Determine the [X, Y] coordinate at the center of the cell enclosing the given text.  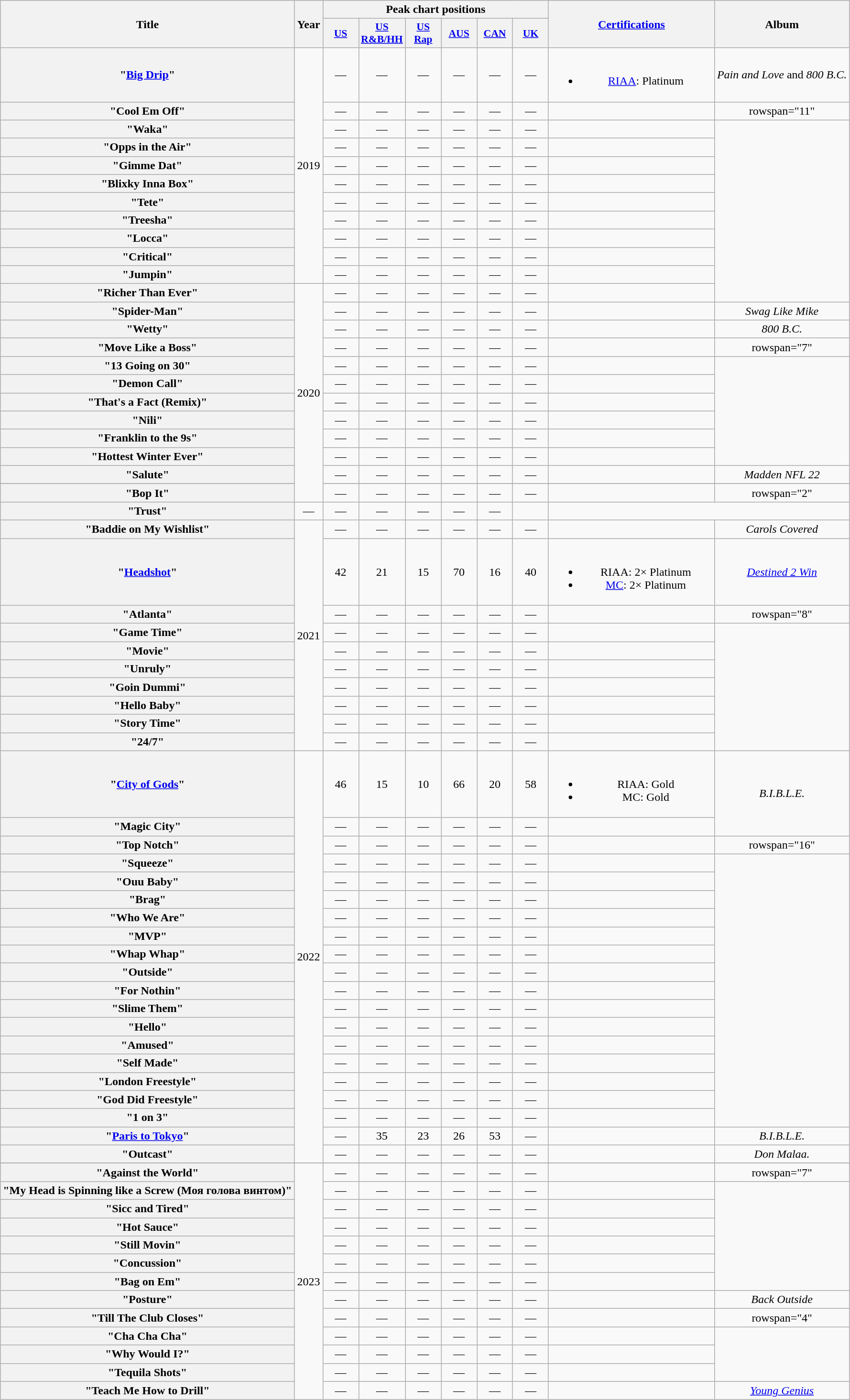
"Opps in the Air" [147, 147]
"Trust" [147, 511]
"1 on 3" [147, 1118]
"Self Made" [147, 1063]
"Gimme Dat" [147, 165]
"Against the World" [147, 1172]
2020 [309, 393]
"Posture" [147, 1300]
"Amused" [147, 1045]
"Till The Club Closes" [147, 1318]
rowspan="4" [782, 1318]
"Critical" [147, 257]
20 [495, 784]
"Hot Sauce" [147, 1227]
16 [495, 571]
21 [382, 571]
"Magic City" [147, 827]
"Squeeze" [147, 863]
Album [782, 24]
"Jumpin" [147, 275]
"City of Gods" [147, 784]
RIAA: Platinum [631, 75]
Madden NFL 22 [782, 474]
"Franklin to the 9s" [147, 438]
CAN [495, 33]
46 [340, 784]
"That's a Fact (Remix)" [147, 402]
26 [459, 1136]
"Slime Them" [147, 1009]
US [340, 33]
"Game Time" [147, 633]
Don Malaa. [782, 1154]
35 [382, 1136]
"Who We Are" [147, 917]
"Salute" [147, 474]
"Blixky Inna Box" [147, 183]
UK [531, 33]
"Why Would I?" [147, 1354]
"Unruly" [147, 669]
"Waka" [147, 129]
"Hello Baby" [147, 705]
USRap [424, 33]
"My Head is Spinning like a Screw (Моя голова винтом)" [147, 1190]
"Baddie on My Wishlist" [147, 529]
2019 [309, 166]
"Teach Me How to Drill" [147, 1390]
"Move Like a Boss" [147, 347]
rowspan="11" [782, 111]
2022 [309, 957]
"Brag" [147, 899]
"Paris to Tokyo" [147, 1136]
Peak chart positions [436, 10]
"13 Going on 30" [147, 366]
42 [340, 571]
"MVP" [147, 936]
2021 [309, 635]
USR&B/HH [382, 33]
70 [459, 571]
Certifications [631, 24]
RIAA: GoldMC: Gold [631, 784]
Pain and Love and 800 B.C. [782, 75]
"Story Time" [147, 723]
66 [459, 784]
Swag Like Mike [782, 311]
Destined 2 Win [782, 571]
"Sicc and Tired" [147, 1208]
Title [147, 24]
"Locca" [147, 238]
"Goin Dummi" [147, 687]
"Cool Em Off" [147, 111]
"Outcast" [147, 1154]
"For Nothin" [147, 991]
"Richer Than Ever" [147, 293]
"Concussion" [147, 1263]
"Tequila Shots" [147, 1372]
"Atlanta" [147, 614]
"God Did Freestyle" [147, 1099]
2023 [309, 1282]
"Ouu Baby" [147, 881]
"Demon Call" [147, 384]
Young Genius [782, 1390]
"Treesha" [147, 220]
rowspan="16" [782, 845]
10 [424, 784]
"Big Drip" [147, 75]
"Wetty" [147, 329]
"London Freestyle" [147, 1081]
800 B.C. [782, 329]
"Bag on Em" [147, 1282]
"Headshot" [147, 571]
Year [309, 24]
"Whap Whap" [147, 954]
"Nili" [147, 420]
"Top Notch" [147, 845]
Carols Covered [782, 529]
"Hello" [147, 1027]
"24/7" [147, 742]
"Still Movin" [147, 1245]
58 [531, 784]
rowspan="8" [782, 614]
"Movie" [147, 651]
53 [495, 1136]
RIAA: 2× PlatinumMC: 2× Platinum [631, 571]
40 [531, 571]
AUS [459, 33]
"Hottest Winter Ever" [147, 456]
"Spider-Man" [147, 311]
rowspan="2" [782, 493]
Back Outside [782, 1300]
"Bop It" [147, 493]
"Outside" [147, 972]
"Cha Cha Cha" [147, 1336]
23 [424, 1136]
"Tete" [147, 202]
